From the cell containing the given text, extract its center point as [x, y] coordinate. 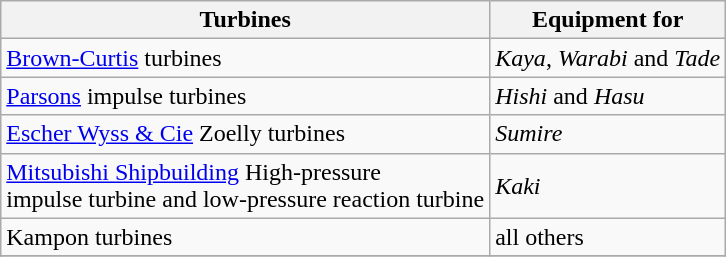
Equipment for [608, 20]
Hishi and Hasu [608, 96]
Kaya, Warabi and Tade [608, 58]
Brown-Curtis turbines [246, 58]
Kampon turbines [246, 237]
Parsons impulse turbines [246, 96]
Escher Wyss & Cie Zoelly turbines [246, 134]
Sumire [608, 134]
Turbines [246, 20]
Kaki [608, 186]
Mitsubishi Shipbuilding High-pressure impulse turbine and low-pressure reaction turbine [246, 186]
all others [608, 237]
